Output the (X, Y) coordinate of the center of the cell containing the given text.  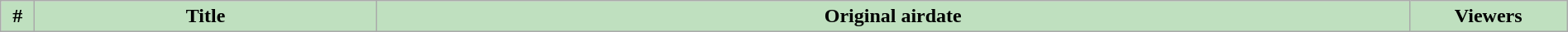
Title (205, 16)
# (18, 16)
Original airdate (893, 16)
Viewers (1489, 16)
